From the cell containing the given text, extract its center point as [X, Y] coordinate. 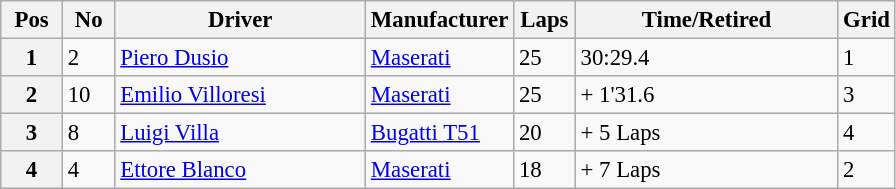
Manufacturer [440, 20]
Grid [866, 20]
Laps [545, 20]
+ 7 Laps [706, 170]
20 [545, 133]
Bugatti T51 [440, 133]
No [88, 20]
+ 5 Laps [706, 133]
+ 1'31.6 [706, 95]
Emilio Villoresi [240, 95]
Pos [32, 20]
Luigi Villa [240, 133]
Piero Dusio [240, 58]
Time/Retired [706, 20]
10 [88, 95]
8 [88, 133]
Ettore Blanco [240, 170]
30:29.4 [706, 58]
Driver [240, 20]
18 [545, 170]
